From the cell containing the given text, extract its center point as [X, Y] coordinate. 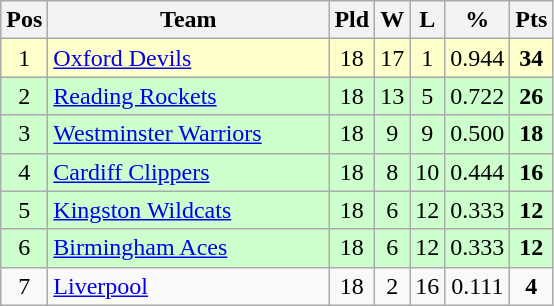
Oxford Devils [188, 58]
26 [532, 96]
0.944 [478, 58]
% [478, 20]
10 [428, 172]
Team [188, 20]
0.500 [478, 134]
3 [24, 134]
17 [392, 58]
0.111 [478, 286]
L [428, 20]
Westminster Warriors [188, 134]
0.444 [478, 172]
Pld [352, 20]
13 [392, 96]
0.722 [478, 96]
Kingston Wildcats [188, 210]
Pos [24, 20]
W [392, 20]
Liverpool [188, 286]
Reading Rockets [188, 96]
7 [24, 286]
Birmingham Aces [188, 248]
Cardiff Clippers [188, 172]
34 [532, 58]
Pts [532, 20]
8 [392, 172]
